Return (X, Y) of the center of cell containing provided text 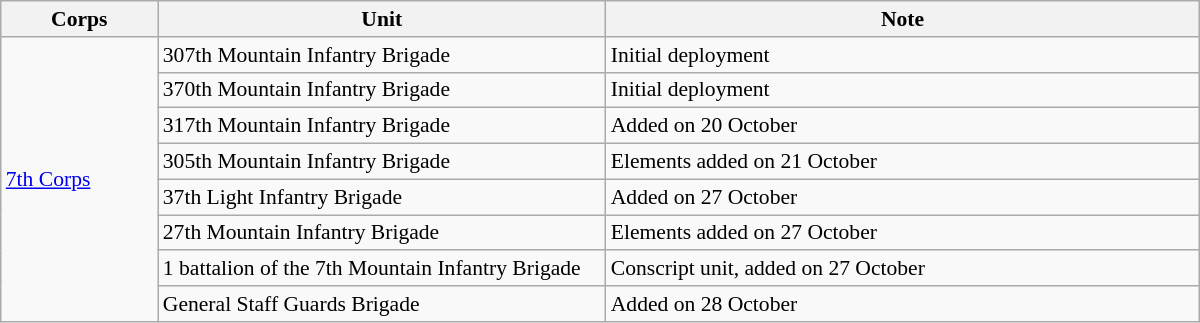
Elements added on 27 October (903, 233)
307th Mountain Infantry Brigade (382, 55)
370th Mountain Infantry Brigade (382, 90)
Conscript unit, added on 27 October (903, 269)
Note (903, 19)
7th Corps (80, 180)
37th Light Infantry Brigade (382, 197)
317th Mountain Infantry Brigade (382, 126)
Added on 28 October (903, 304)
1 battalion of the 7th Mountain Infantry Brigade (382, 269)
305th Mountain Infantry Brigade (382, 162)
Added on 20 October (903, 126)
Unit (382, 19)
Corps (80, 19)
27th Mountain Infantry Brigade (382, 233)
Elements added on 21 October (903, 162)
General Staff Guards Brigade (382, 304)
Added on 27 October (903, 197)
